Determine the [X, Y] coordinate at the center of the cell enclosing the given text.  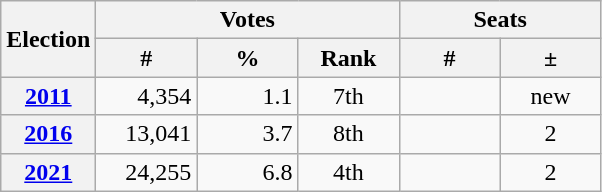
3.7 [248, 134]
Election [48, 39]
2011 [48, 96]
± [550, 58]
2016 [48, 134]
Rank [348, 58]
24,255 [146, 172]
new [550, 96]
7th [348, 96]
6.8 [248, 172]
2021 [48, 172]
13,041 [146, 134]
Votes [248, 20]
Seats [500, 20]
% [248, 58]
4,354 [146, 96]
4th [348, 172]
1.1 [248, 96]
8th [348, 134]
